Find where the given text appears and provide that cell's center as (X, Y) coordinate. 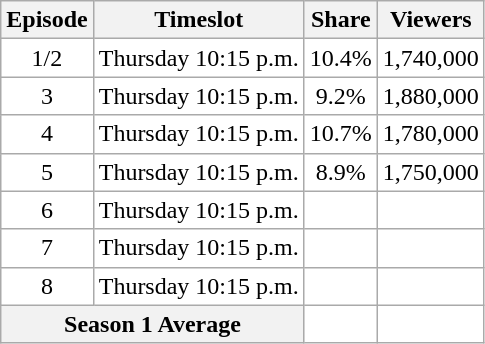
8.9% (340, 172)
10.7% (340, 134)
1,880,000 (430, 96)
1,750,000 (430, 172)
Viewers (430, 20)
Episode (47, 20)
10.4% (340, 58)
1/2 (47, 58)
6 (47, 210)
Share (340, 20)
1,780,000 (430, 134)
7 (47, 248)
9.2% (340, 96)
Timeslot (198, 20)
8 (47, 286)
4 (47, 134)
5 (47, 172)
1,740,000 (430, 58)
Season 1 Average (152, 324)
3 (47, 96)
